Capture the cell that displays the provided text and extract its [x, y] central coordinate. 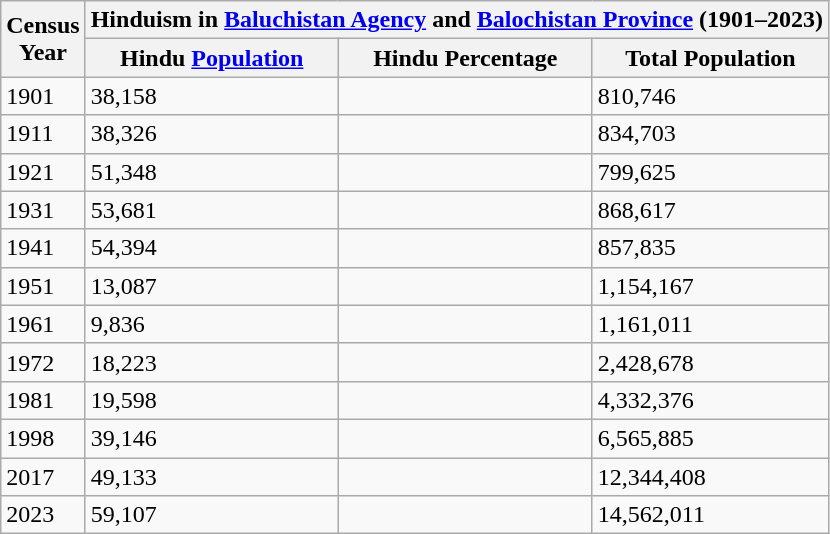
1901 [43, 96]
868,617 [710, 210]
2017 [43, 477]
12,344,408 [710, 477]
2023 [43, 515]
1951 [43, 286]
19,598 [212, 400]
1,154,167 [710, 286]
1981 [43, 400]
18,223 [212, 362]
810,746 [710, 96]
Hindu Population [212, 58]
2,428,678 [710, 362]
53,681 [212, 210]
1,161,011 [710, 324]
39,146 [212, 438]
59,107 [212, 515]
834,703 [710, 134]
Hinduism in Baluchistan Agency and Balochistan Province (1901–2023) [456, 20]
38,158 [212, 96]
51,348 [212, 172]
49,133 [212, 477]
1921 [43, 172]
1931 [43, 210]
54,394 [212, 248]
857,835 [710, 248]
13,087 [212, 286]
799,625 [710, 172]
1911 [43, 134]
4,332,376 [710, 400]
9,836 [212, 324]
1961 [43, 324]
CensusYear [43, 39]
1998 [43, 438]
38,326 [212, 134]
6,565,885 [710, 438]
1972 [43, 362]
1941 [43, 248]
14,562,011 [710, 515]
Total Population [710, 58]
Hindu Percentage [465, 58]
